Detect which cell encompasses the target text, then output its [X, Y] center coordinate. 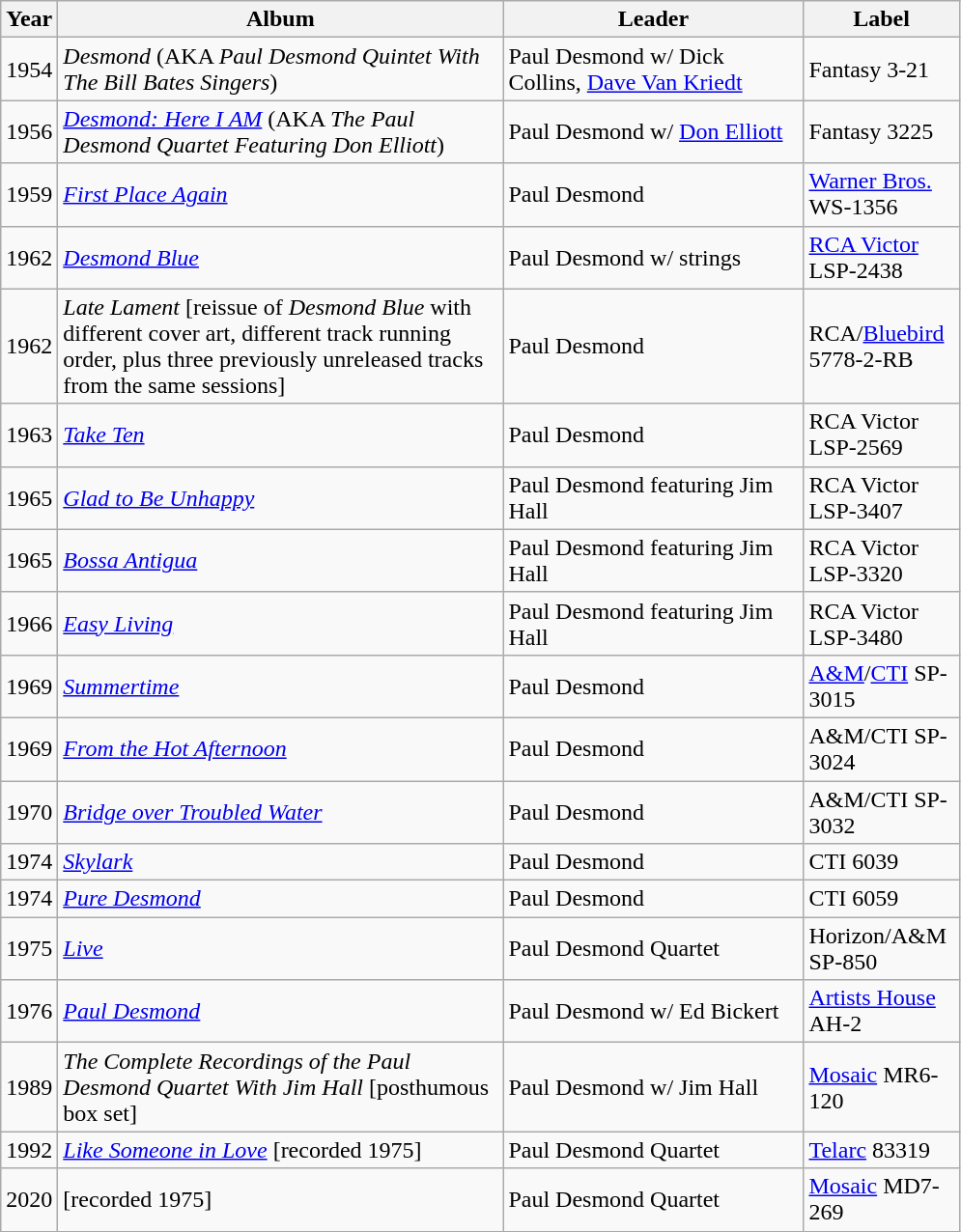
Fantasy 3225 [881, 131]
RCA/Bluebird 5778-2-RB [881, 346]
CTI 6039 [881, 862]
Desmond (AKA Paul Desmond Quintet With The Bill Bates Singers) [280, 70]
Fantasy 3-21 [881, 70]
Bossa Antigua [280, 560]
Album [280, 19]
Horizon/A&M SP-850 [881, 948]
RCA Victor LSP-3320 [881, 560]
1956 [29, 131]
2020 [29, 1199]
1992 [29, 1150]
1959 [29, 195]
Paul Desmond w/ Don Elliott [653, 131]
Bridge over Troubled Water [280, 811]
Leader [653, 19]
Mosaic MD7-269 [881, 1199]
RCA Victor LSP-3407 [881, 498]
Warner Bros. WS-1356 [881, 195]
From the Hot Afternoon [280, 749]
First Place Again [280, 195]
1976 [29, 1012]
[recorded 1975] [280, 1199]
1966 [29, 624]
Easy Living [280, 624]
RCA Victor LSP-2438 [881, 257]
A&M/CTI SP-3015 [881, 686]
Paul Desmond w/ Dick Collins, Dave Van Kriedt [653, 70]
1954 [29, 70]
Live [280, 948]
Paul Desmond w/ Ed Bickert [653, 1012]
RCA Victor LSP-3480 [881, 624]
The Complete Recordings of the Paul Desmond Quartet With Jim Hall [posthumous box set] [280, 1087]
Like Someone in Love [recorded 1975] [280, 1150]
Pure Desmond [280, 899]
A&M/CTI SP-3032 [881, 811]
Skylark [280, 862]
Telarc 83319 [881, 1150]
Desmond: Here I AM (AKA The Paul Desmond Quartet Featuring Don Elliott) [280, 131]
Mosaic MR6-120 [881, 1087]
Artists House AH-2 [881, 1012]
Paul Desmond w/ Jim Hall [653, 1087]
Glad to Be Unhappy [280, 498]
Year [29, 19]
CTI 6059 [881, 899]
1975 [29, 948]
Desmond Blue [280, 257]
Label [881, 19]
1963 [29, 434]
Summertime [280, 686]
1989 [29, 1087]
Take Ten [280, 434]
Paul Desmond w/ strings [653, 257]
1970 [29, 811]
RCA Victor LSP-2569 [881, 434]
A&M/CTI SP-3024 [881, 749]
